From the cell containing the given text, extract its center point as [x, y] coordinate. 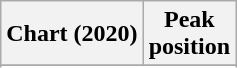
Peakposition [189, 34]
Chart (2020) [72, 34]
